Return [x, y] of the center of cell containing provided text 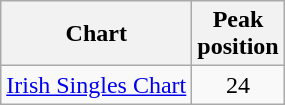
Chart [96, 34]
24 [238, 85]
Peakposition [238, 34]
Irish Singles Chart [96, 85]
